Extract the [x, y] coordinate from the center of the cell holding the provided text.  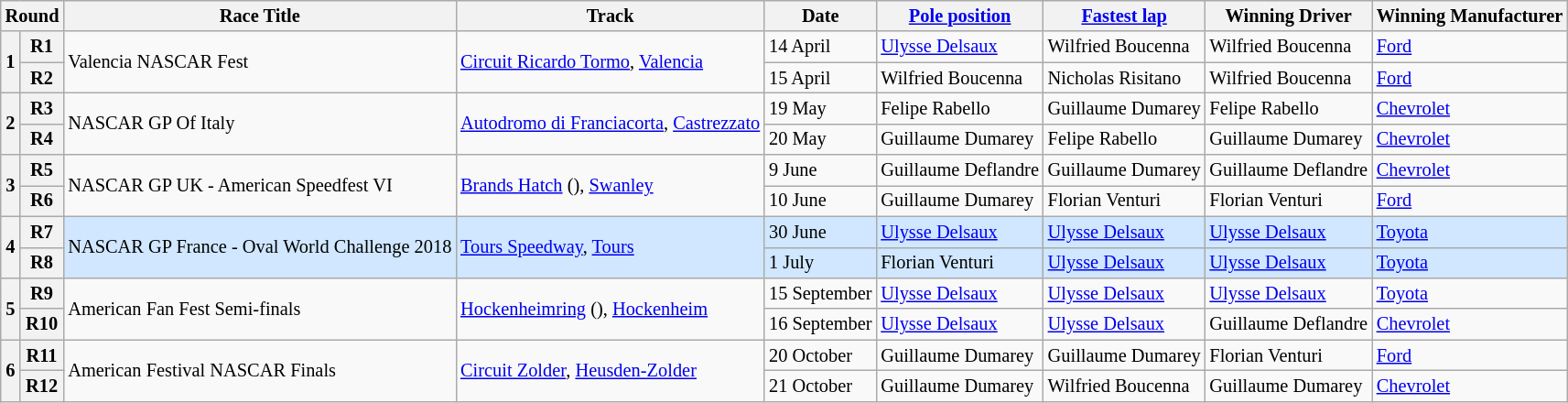
R6 [42, 201]
R2 [42, 78]
R7 [42, 232]
3 [11, 185]
21 October [820, 386]
6 [11, 370]
20 May [820, 139]
Pole position [959, 16]
16 September [820, 324]
Fastest lap [1124, 16]
1 [11, 62]
R4 [42, 139]
2 [11, 123]
Valencia NASCAR Fest [260, 62]
Circuit Zolder, Heusden-Zolder [610, 370]
9 June [820, 170]
NASCAR GP France - Oval World Challenge 2018 [260, 247]
5 [11, 308]
Winning Manufacturer [1470, 16]
Tours Speedway, Tours [610, 247]
R11 [42, 355]
14 April [820, 47]
10 June [820, 201]
American Fan Fest Semi-finals [260, 308]
19 May [820, 108]
American Festival NASCAR Finals [260, 370]
Track [610, 16]
30 June [820, 232]
Nicholas Risitano [1124, 78]
Autodromo di Franciacorta, Castrezzato [610, 123]
Winning Driver [1288, 16]
R1 [42, 47]
15 September [820, 293]
15 April [820, 78]
Round [33, 16]
20 October [820, 355]
Circuit Ricardo Tormo, Valencia [610, 62]
Brands Hatch (), Swanley [610, 185]
R12 [42, 386]
Race Title [260, 16]
Date [820, 16]
R3 [42, 108]
Hockenheimring (), Hockenheim [610, 308]
NASCAR GP Of Italy [260, 123]
R8 [42, 263]
NASCAR GP UK - American Speedfest VI [260, 185]
R9 [42, 293]
4 [11, 247]
R10 [42, 324]
1 July [820, 263]
R5 [42, 170]
